Identify which cell holds the provided text, then report its (X, Y) central coordinate. 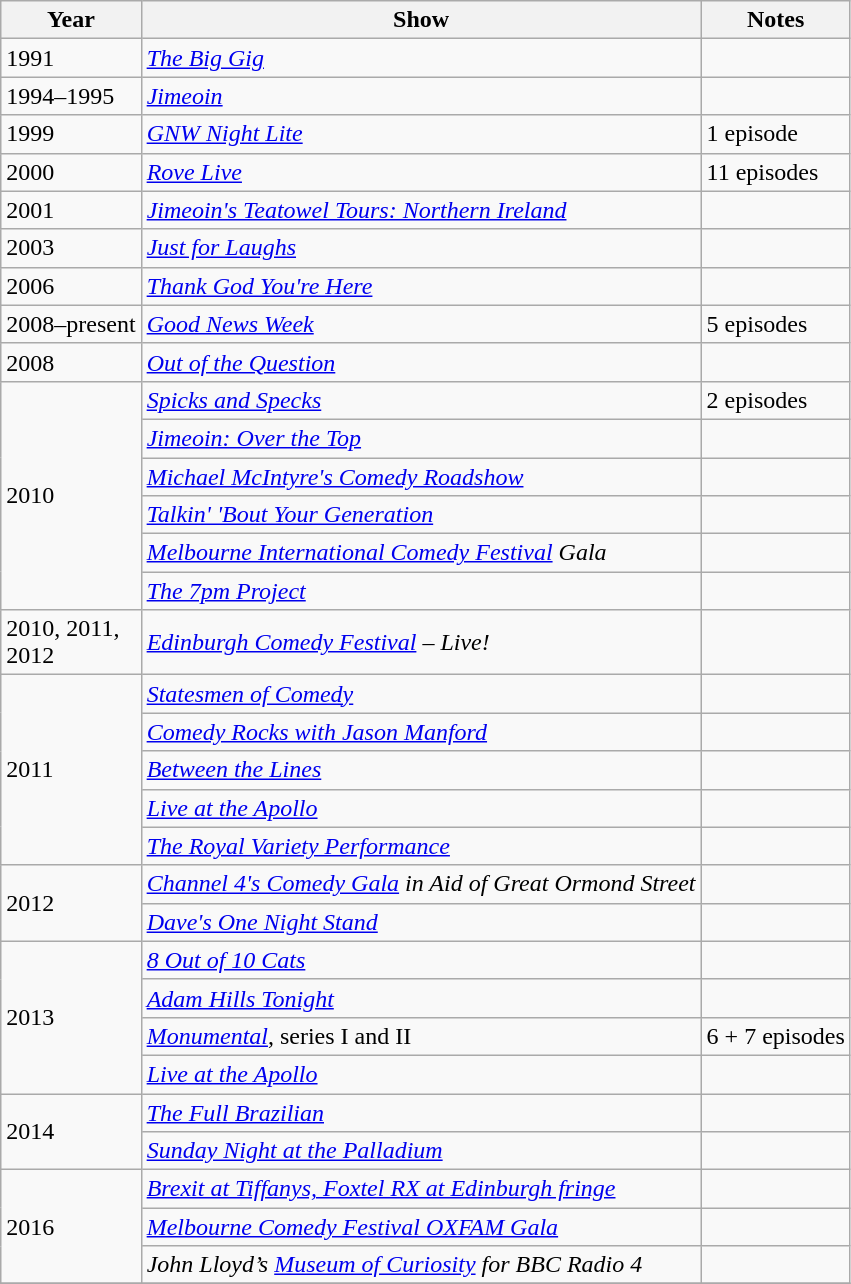
2003 (71, 248)
Monumental, series I and II (421, 1036)
2010 (71, 495)
2000 (71, 172)
2001 (71, 210)
1991 (71, 58)
8 Out of 10 Cats (421, 960)
Channel 4's Comedy Gala in Aid of Great Ormond Street (421, 884)
1999 (71, 134)
Comedy Rocks with Jason Manford (421, 732)
Michael McIntyre's Comedy Roadshow (421, 477)
The 7pm Project (421, 591)
Melbourne Comedy Festival OXFAM Gala (421, 1227)
Out of the Question (421, 362)
Year (71, 20)
2012 (71, 903)
Thank God You're Here (421, 286)
2006 (71, 286)
Dave's One Night Stand (421, 922)
2008 (71, 362)
Talkin' 'Bout Your Generation (421, 515)
6 + 7 episodes (776, 1036)
GNW Night Lite (421, 134)
Adam Hills Tonight (421, 998)
2011 (71, 770)
The Royal Variety Performance (421, 846)
Jimeoin (421, 96)
Between the Lines (421, 770)
2008–present (71, 324)
Good News Week (421, 324)
2013 (71, 1017)
Notes (776, 20)
Just for Laughs (421, 248)
11 episodes (776, 172)
John Lloyd’s Museum of Curiosity for BBC Radio 4 (421, 1265)
2010, 2011, 2012 (71, 642)
5 episodes (776, 324)
Rove Live (421, 172)
Statesmen of Comedy (421, 694)
Melbourne International Comedy Festival Gala (421, 553)
2 episodes (776, 400)
2014 (71, 1132)
Spicks and Specks (421, 400)
2016 (71, 1227)
Jimeoin: Over the Top (421, 438)
The Big Gig (421, 58)
The Full Brazilian (421, 1113)
Jimeoin's Teatowel Tours: Northern Ireland (421, 210)
Brexit at Tiffanys, Foxtel RX at Edinburgh fringe (421, 1189)
Sunday Night at the Palladium (421, 1151)
Edinburgh Comedy Festival – Live! (421, 642)
1994–1995 (71, 96)
1 episode (776, 134)
Show (421, 20)
